Return [x, y] of the center of cell containing provided text 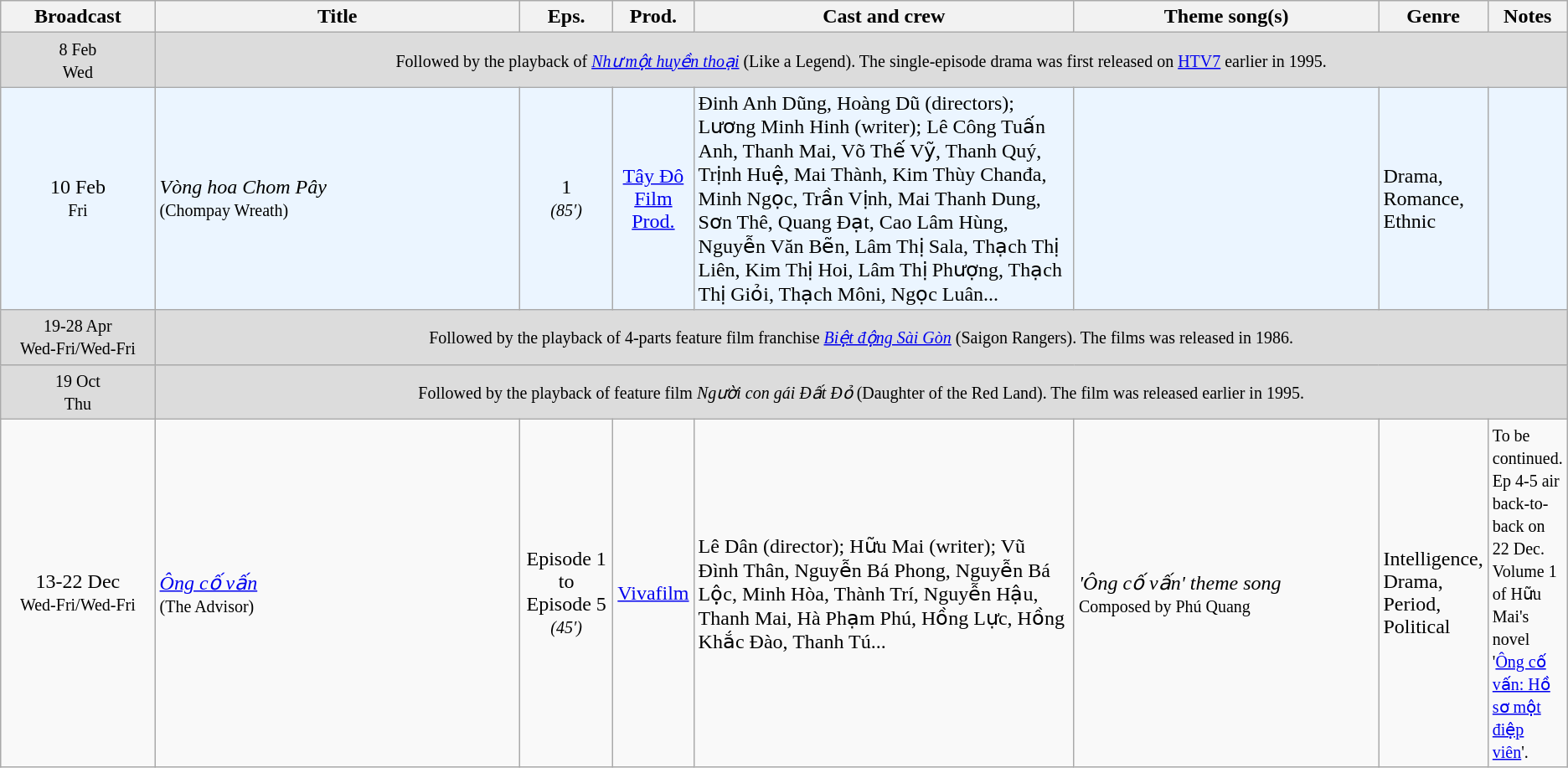
Prod. [653, 17]
To be continued.Ep 4-5 air back-to-back on 22 Dec. Volume 1 of Hữu Mai's novel 'Ông cố vấn: Hồ sơ một điệp viên'. [1528, 593]
10 FebFri [78, 198]
Notes [1528, 17]
Cast and crew [884, 17]
Vòng hoa Chom Pây (Chompay Wreath) [337, 198]
Drama, Romance, Ethnic [1433, 198]
Tây Đô Film Prod. [653, 198]
Eps. [566, 17]
19-28 AprWed-Fri/Wed-Fri [78, 337]
Episode 1to Episode 5(45′) [566, 593]
Theme song(s) [1226, 17]
Title [337, 17]
'Ông cố vấn' theme songComposed by Phú Quang [1226, 593]
Followed by the playback of feature film Người con gái Đất Đỏ (Daughter of the Red Land). The film was released earlier in 1995. [861, 392]
Ông cố vấn (The Advisor) [337, 593]
Followed by the playback of 4-parts feature film franchise Biệt động Sài Gòn (Saigon Rangers). The films was released in 1986. [861, 337]
Genre [1433, 17]
Vivafilm [653, 593]
8 FebWed [78, 60]
1(85′) [566, 198]
Followed by the playback of Như một huyền thoại (Like a Legend). The single-episode drama was first released on HTV7 earlier in 1995. [861, 60]
19 OctThu [78, 392]
Intelligence, Drama, Period, Political [1433, 593]
Broadcast [78, 17]
13-22 DecWed-Fri/Wed-Fri [78, 593]
